Search for the cell housing the specified text and yield its [x, y] center coordinate. 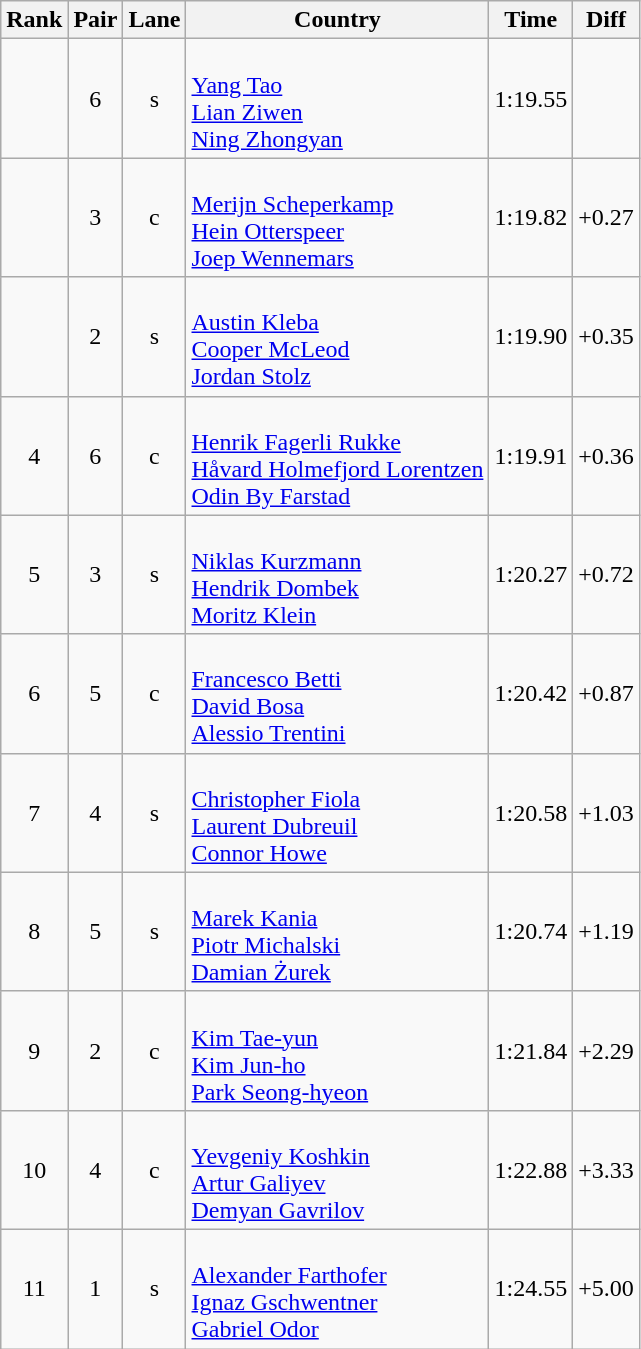
Niklas KurzmannHendrik DombekMoritz Klein [338, 574]
1:22.88 [531, 1170]
9 [34, 1050]
+2.29 [606, 1050]
1 [96, 1288]
7 [34, 812]
Christopher FiolaLaurent DubreuilConnor Howe [338, 812]
1:19.90 [531, 336]
Country [338, 20]
Yang TaoLian ZiwenNing Zhongyan [338, 98]
+0.36 [606, 456]
1:19.55 [531, 98]
Yevgeniy KoshkinArtur GaliyevDemyan Gavrilov [338, 1170]
1:19.91 [531, 456]
8 [34, 932]
Pair [96, 20]
Time [531, 20]
1:19.82 [531, 218]
Merijn ScheperkampHein OtterspeerJoep Wennemars [338, 218]
10 [34, 1170]
+1.19 [606, 932]
Austin KlebaCooper McLeodJordan Stolz [338, 336]
1:20.27 [531, 574]
+3.33 [606, 1170]
+1.03 [606, 812]
+0.87 [606, 694]
Rank [34, 20]
+0.35 [606, 336]
1:20.58 [531, 812]
+0.72 [606, 574]
Diff [606, 20]
1:21.84 [531, 1050]
Henrik Fagerli RukkeHåvard Holmefjord LorentzenOdin By Farstad [338, 456]
Lane [154, 20]
1:24.55 [531, 1288]
Alexander FarthoferIgnaz GschwentnerGabriel Odor [338, 1288]
Marek KaniaPiotr MichalskiDamian Żurek [338, 932]
1:20.42 [531, 694]
Francesco BettiDavid BosaAlessio Trentini [338, 694]
1:20.74 [531, 932]
+5.00 [606, 1288]
+0.27 [606, 218]
Kim Tae-yunKim Jun-hoPark Seong-hyeon [338, 1050]
11 [34, 1288]
